Extract the [X, Y] coordinate from the center of the cell holding the provided text.  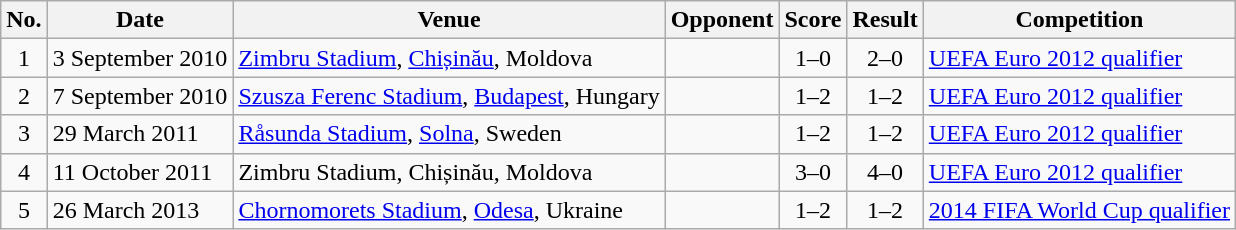
11 October 2011 [140, 172]
2014 FIFA World Cup qualifier [1079, 210]
7 September 2010 [140, 96]
29 March 2011 [140, 134]
2 [24, 96]
Opponent [722, 20]
4–0 [885, 172]
5 [24, 210]
No. [24, 20]
Szusza Ferenc Stadium, Budapest, Hungary [449, 96]
3 September 2010 [140, 58]
4 [24, 172]
Score [813, 20]
Venue [449, 20]
Result [885, 20]
2–0 [885, 58]
1–0 [813, 58]
Chornomorets Stadium, Odesa, Ukraine [449, 210]
Competition [1079, 20]
Date [140, 20]
3 [24, 134]
Råsunda Stadium, Solna, Sweden [449, 134]
1 [24, 58]
26 March 2013 [140, 210]
3–0 [813, 172]
